Provide the (X, Y) coordinate of the cell's center where the given text is located.  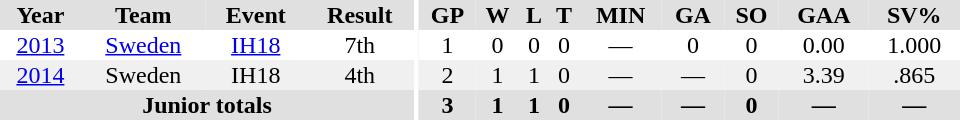
3 (448, 105)
Team (144, 15)
GAA (824, 15)
GP (448, 15)
7th (360, 45)
1.000 (914, 45)
2013 (40, 45)
Result (360, 15)
2014 (40, 75)
SV% (914, 15)
Junior totals (207, 105)
3.39 (824, 75)
MIN (620, 15)
.865 (914, 75)
4th (360, 75)
Year (40, 15)
T (564, 15)
GA (693, 15)
2 (448, 75)
W (498, 15)
Event (256, 15)
L (534, 15)
0.00 (824, 45)
SO (752, 15)
